Return (x, y) of the center of cell containing provided text 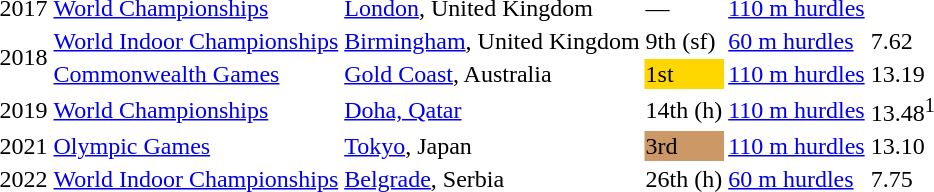
Gold Coast, Australia (492, 74)
Birmingham, United Kingdom (492, 41)
1st (684, 74)
World Championships (196, 110)
Doha, Qatar (492, 110)
14th (h) (684, 110)
Commonwealth Games (196, 74)
World Indoor Championships (196, 41)
Olympic Games (196, 146)
9th (sf) (684, 41)
3rd (684, 146)
Tokyo, Japan (492, 146)
60 m hurdles (796, 41)
